Detect which cell encompasses the target text, then output its (x, y) center coordinate. 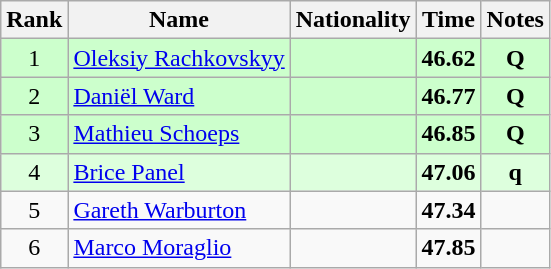
Oleksiy Rachkovskyy (179, 58)
Nationality (353, 20)
q (515, 172)
4 (34, 172)
Gareth Warburton (179, 210)
Rank (34, 20)
46.62 (448, 58)
46.85 (448, 134)
Mathieu Schoeps (179, 134)
5 (34, 210)
Brice Panel (179, 172)
47.85 (448, 248)
Name (179, 20)
Marco Moraglio (179, 248)
Daniël Ward (179, 96)
6 (34, 248)
1 (34, 58)
47.06 (448, 172)
46.77 (448, 96)
Notes (515, 20)
47.34 (448, 210)
3 (34, 134)
Time (448, 20)
2 (34, 96)
